Pinpoint the cell where the given text exists, returning its [X, Y] midpoint coordinate. 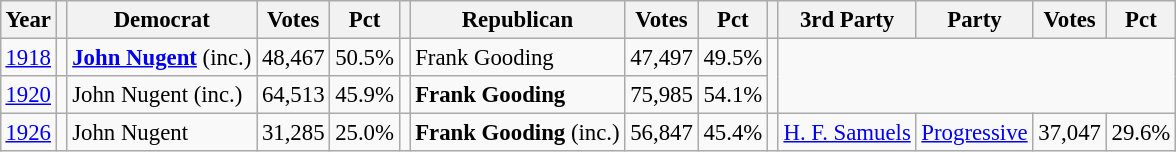
25.0% [364, 133]
45.9% [364, 95]
Democrat [162, 20]
Republican [518, 20]
3rd Party [847, 20]
1926 [28, 133]
37,047 [1070, 133]
64,513 [294, 95]
47,497 [662, 57]
29.6% [1140, 133]
56,847 [662, 133]
H. F. Samuels [847, 133]
Frank Gooding (inc.) [518, 133]
48,467 [294, 57]
45.4% [732, 133]
Party [974, 20]
John Nugent [162, 133]
1918 [28, 57]
49.5% [732, 57]
31,285 [294, 133]
75,985 [662, 95]
Year [28, 20]
54.1% [732, 95]
1920 [28, 95]
50.5% [364, 57]
Progressive [974, 133]
